For the text-containing cell, return its midpoint in [x, y] coordinate format. 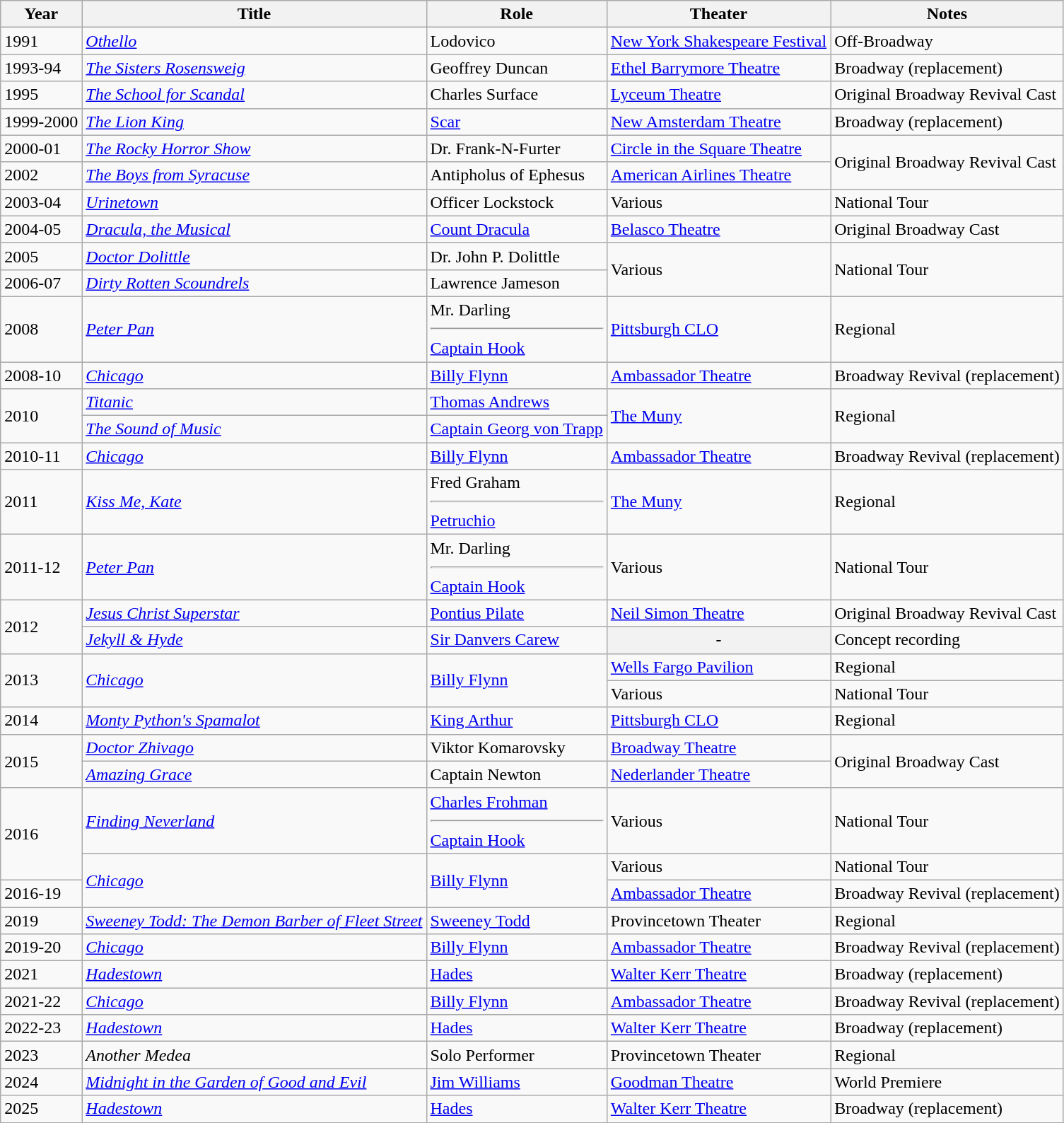
2019 [41, 920]
Antipholus of Ephesus [516, 175]
Finding Neverland [255, 820]
2016 [41, 834]
2003-04 [41, 202]
Wells Fargo Pavilion [718, 667]
Solo Performer [516, 1055]
2021-22 [41, 1001]
Count Dracula [516, 229]
2012 [41, 627]
Officer Lockstock [516, 202]
- [718, 640]
Sweeney Todd [516, 920]
The Sisters Rosensweig [255, 68]
2010-11 [41, 456]
1991 [41, 41]
Sweeney Todd: The Demon Barber of Fleet Street [255, 920]
Jekyll & Hyde [255, 640]
2013 [41, 680]
Year [41, 14]
Lyceum Theatre [718, 95]
2002 [41, 175]
2011 [41, 502]
2008-10 [41, 376]
Doctor Dolittle [255, 256]
Scar [516, 122]
2008 [41, 329]
Fred GrahamPetruchio [516, 502]
2010 [41, 416]
2015 [41, 761]
2004-05 [41, 229]
Dr. Frank-N-Furter [516, 149]
Doctor Zhivago [255, 747]
1999-2000 [41, 122]
2005 [41, 256]
Midnight in the Garden of Good and Evil [255, 1082]
Thomas Andrews [516, 402]
Pontius Pilate [516, 613]
Role [516, 14]
Goodman Theatre [718, 1082]
Dracula, the Musical [255, 229]
The Sound of Music [255, 429]
Geoffrey Duncan [516, 68]
Charles Surface [516, 95]
King Arthur [516, 721]
Monty Python's Spamalot [255, 721]
Othello [255, 41]
Jim Williams [516, 1082]
Lawrence Jameson [516, 283]
American Airlines Theatre [718, 175]
2019-20 [41, 948]
Dr. John P. Dolittle [516, 256]
Sir Danvers Carew [516, 640]
2023 [41, 1055]
Urinetown [255, 202]
2014 [41, 721]
Concept recording [947, 640]
Charles FrohmanCaptain Hook [516, 820]
2021 [41, 974]
2011-12 [41, 567]
Title [255, 14]
Jesus Christ Superstar [255, 613]
The School for Scandal [255, 95]
New Amsterdam Theatre [718, 122]
The Boys from Syracuse [255, 175]
Broadway Theatre [718, 747]
Amazing Grace [255, 774]
The Lion King [255, 122]
Belasco Theatre [718, 229]
World Premiere [947, 1082]
Captain Newton [516, 774]
Circle in the Square Theatre [718, 149]
Nederlander Theatre [718, 774]
Captain Georg von Trapp [516, 429]
2000-01 [41, 149]
Ethel Barrymore Theatre [718, 68]
2022-23 [41, 1028]
The Rocky Horror Show [255, 149]
1995 [41, 95]
Theater [718, 14]
2016-19 [41, 893]
New York Shakespeare Festival [718, 41]
Neil Simon Theatre [718, 613]
Dirty Rotten Scoundrels [255, 283]
Titanic [255, 402]
Lodovico [516, 41]
2006-07 [41, 283]
Kiss Me, Kate [255, 502]
Viktor Komarovsky [516, 747]
Notes [947, 14]
2024 [41, 1082]
Another Medea [255, 1055]
2025 [41, 1109]
Off-Broadway [947, 41]
1993-94 [41, 68]
